Pinpoint the cell where the given text exists, returning its [X, Y] midpoint coordinate. 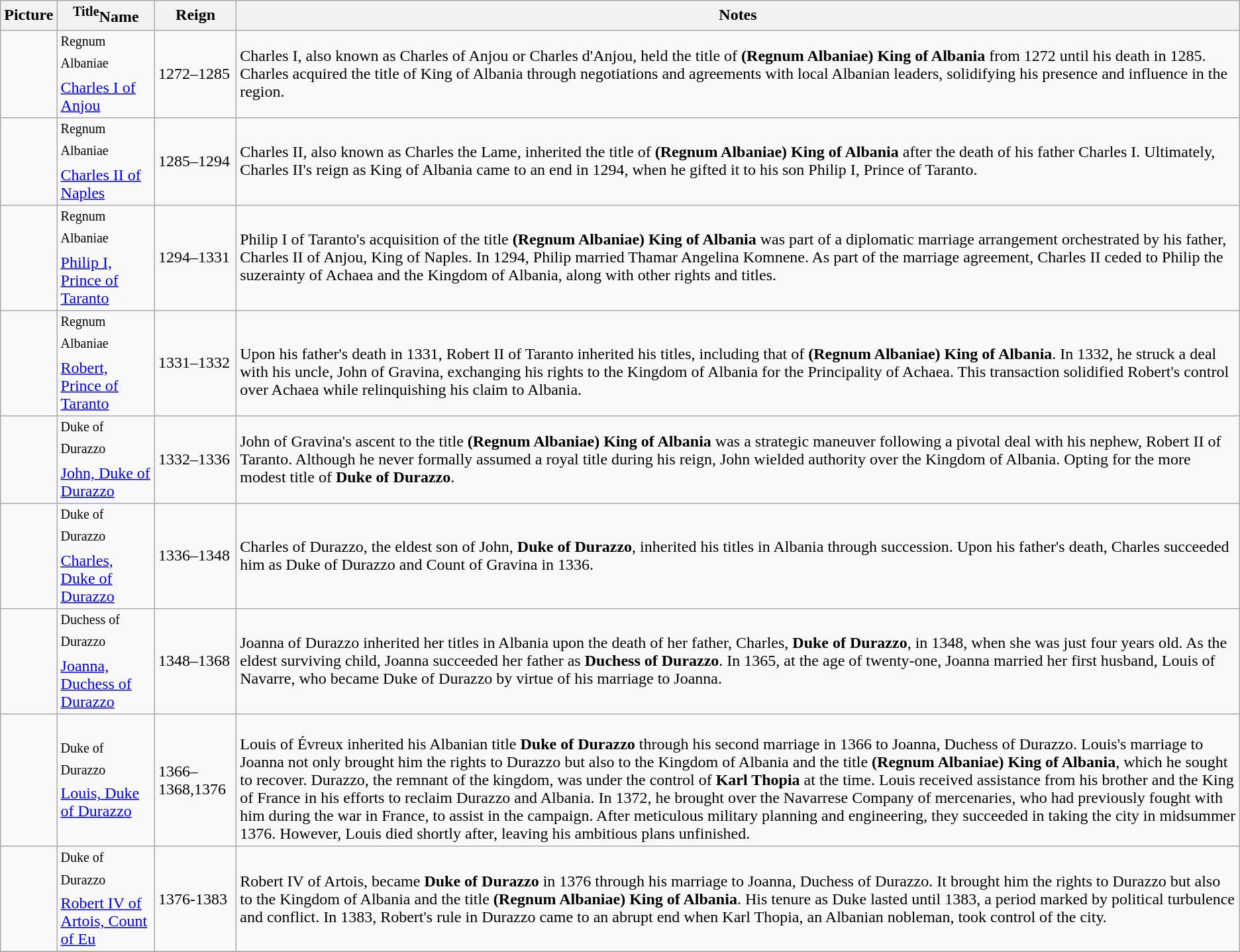
Duke of DurazzoLouis, Duke of Durazzo [106, 780]
1336–1348 [195, 556]
1331–1332 [195, 363]
1376-1383 [195, 900]
1332–1336 [195, 459]
Duchess of DurazzoJoanna, Duchess of Durazzo [106, 661]
1348–1368 [195, 661]
Notes [738, 16]
Regnum AlbaniaeRobert, Prince of Taranto [106, 363]
Duke of DurazzoCharles, Duke of Durazzo [106, 556]
1366–1368,1376 [195, 780]
Regnum AlbaniaePhilip I, Prince of Taranto [106, 257]
1285–1294 [195, 161]
Reign [195, 16]
1272–1285 [195, 74]
1294–1331 [195, 257]
Duke of DurazzoRobert IV of Artois, Count of Eu [106, 900]
Regnum AlbaniaeCharles II of Naples [106, 161]
Regnum AlbaniaeCharles I of Anjou [106, 74]
Duke of DurazzoJohn, Duke of Durazzo [106, 459]
Picture [29, 16]
TitleName [106, 16]
